Return the (X, Y) coordinate for the center point of the cell that contains the specified text.  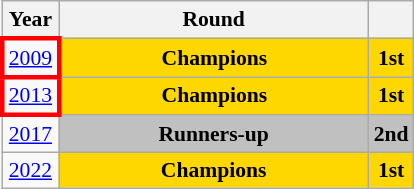
2017 (30, 134)
Round (214, 20)
Year (30, 20)
Runners-up (214, 134)
2nd (392, 134)
2009 (30, 58)
2013 (30, 96)
2022 (30, 171)
